Capture the cell that displays the provided text and extract its (X, Y) central coordinate. 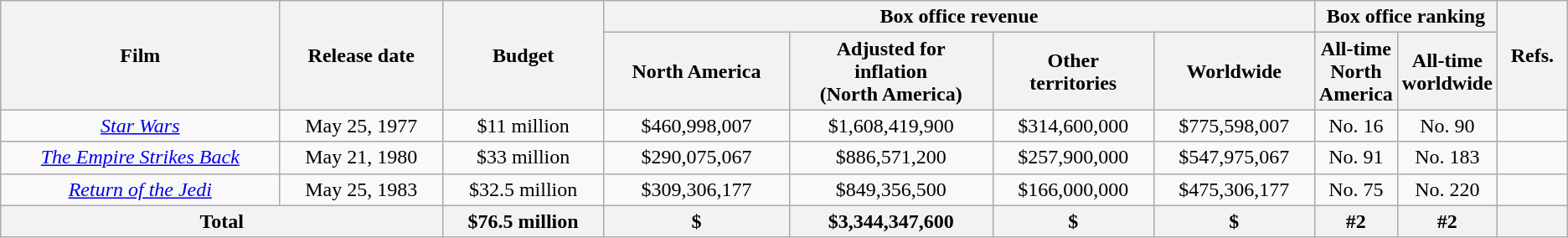
No. 220 (1447, 189)
Worldwide (1234, 71)
Return of the Jedi (141, 189)
$33 million (524, 158)
Total (222, 221)
No. 91 (1355, 158)
Release date (362, 55)
$32.5 million (524, 189)
All-timeNorth America (1355, 71)
No. 183 (1447, 158)
Box office ranking (1406, 17)
No. 75 (1355, 189)
$547,975,067 (1234, 158)
No. 90 (1447, 126)
Refs. (1532, 55)
Otherterritories (1073, 71)
$290,075,067 (697, 158)
$460,998,007 (697, 126)
All-timeworldwide (1447, 71)
$309,306,177 (697, 189)
North America (697, 71)
The Empire Strikes Back (141, 158)
$257,900,000 (1073, 158)
May 25, 1983 (362, 189)
Film (141, 55)
Box office revenue (960, 17)
$11 million (524, 126)
$166,000,000 (1073, 189)
Adjusted forinflation(North America) (891, 71)
$3,344,347,600 (891, 221)
Budget (524, 55)
$314,600,000 (1073, 126)
May 25, 1977 (362, 126)
No. 16 (1355, 126)
Star Wars (141, 126)
$886,571,200 (891, 158)
$775,598,007 (1234, 126)
May 21, 1980 (362, 158)
$76.5 million (524, 221)
$849,356,500 (891, 189)
$1,608,419,900 (891, 126)
$475,306,177 (1234, 189)
